Pinpoint the cell where the given text exists, returning its (x, y) midpoint coordinate. 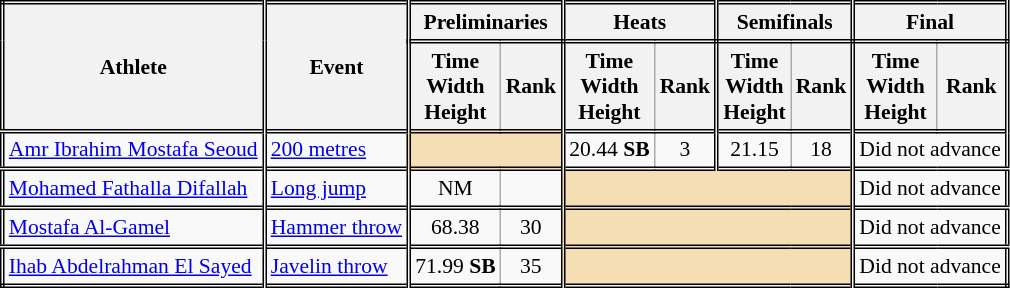
Semifinals (785, 22)
35 (532, 266)
Long jump (336, 190)
30 (532, 228)
Ihab Abdelrahman El Sayed (133, 266)
NM (455, 190)
Mohamed Fathalla Difallah (133, 190)
71.99 SB (455, 266)
20.44 SB (609, 150)
Event (336, 67)
Hammer throw (336, 228)
Heats (640, 22)
Javelin throw (336, 266)
Preliminaries (486, 22)
21.15 (754, 150)
18 (822, 150)
3 (686, 150)
Athlete (133, 67)
Mostafa Al-Gamel (133, 228)
200 metres (336, 150)
68.38 (455, 228)
Amr Ibrahim Mostafa Seoud (133, 150)
Final (930, 22)
